Capture the cell that displays the provided text and extract its (X, Y) central coordinate. 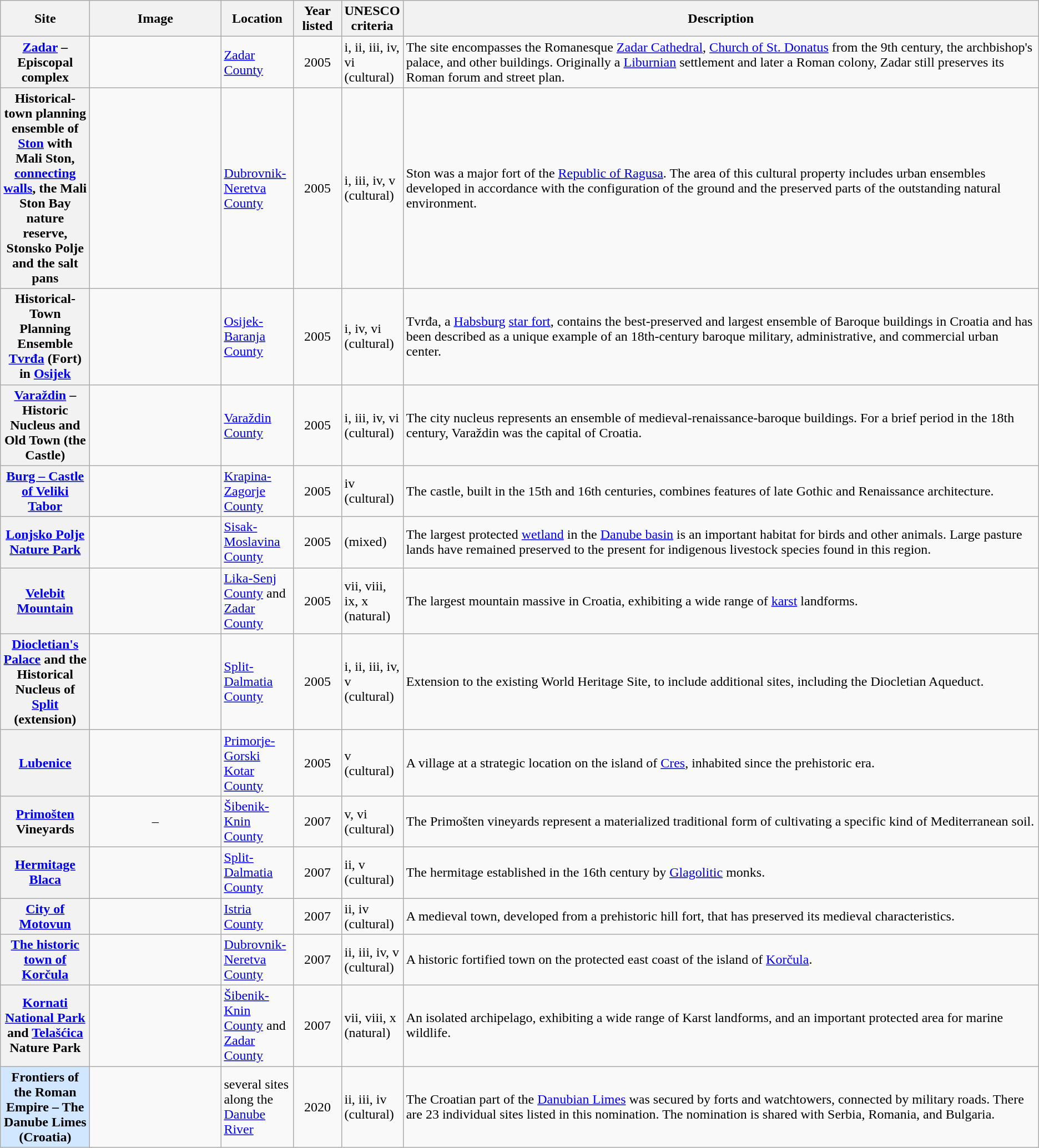
Zadar County (258, 62)
i, iii, iv, v (cultural) (372, 188)
Lonjsko Polje Nature Park (46, 542)
Varaždin County (258, 425)
Lika-Senj County and Zadar County (258, 600)
ii, v (cultural) (372, 872)
An isolated archipelago, exhibiting a wide range of Karst landforms, and an important protected area for marine wildlife. (720, 1026)
A village at a strategic location on the island of Cres, inhabited since the prehistoric era. (720, 762)
Zadar – Episcopal complex (46, 62)
vii, viii, ix, x (natural) (372, 600)
The hermitage established in the 16th century by Glagolitic monks. (720, 872)
iv (cultural) (372, 491)
The castle, built in the 15th and 16th centuries, combines features of late Gothic and Renaissance architecture. (720, 491)
City of Motovun (46, 916)
Location (258, 19)
2020 (317, 1107)
Hermitage Blaca (46, 872)
Šibenik-Knin County and Zadar County (258, 1026)
A historic fortified town on the protected east coast of the island of Korčula. (720, 960)
Image (155, 19)
Istria County (258, 916)
A medieval town, developed from a prehistoric hill fort, that has preserved its medieval characteristics. (720, 916)
Kornati National Park and Telašćica Nature Park (46, 1026)
v (cultural) (372, 762)
Primošten Vineyards (46, 821)
Historical-town planning ensemble of Ston with Mali Ston, connecting walls, the Mali Ston Bay nature reserve, Stonsko Polje and the salt pans (46, 188)
UNESCO criteria (372, 19)
Year listed (317, 19)
Description (720, 19)
Lubenice (46, 762)
i, ii, iii, iv, v (cultural) (372, 681)
several sites along the Danube River (258, 1107)
v, vi (cultural) (372, 821)
Burg – Castle of Veliki Tabor (46, 491)
Extension to the existing World Heritage Site, to include additional sites, including the Diocletian Aqueduct. (720, 681)
The Primošten vineyards represent a materialized traditional form of cultivating a specific kind of Mediterranean soil. (720, 821)
Sisak-Moslavina County (258, 542)
Diocletian's Palace and the Historical Nucleus of Split (extension) (46, 681)
Primorje-Gorski Kotar County (258, 762)
i, ii, iii, iv, vi (cultural) (372, 62)
i, iii, iv, vi (cultural) (372, 425)
– (155, 821)
Varaždin – Historic Nucleus and Old Town (the Castle) (46, 425)
vii, viii, x (natural) (372, 1026)
ii, iii, iv, v (cultural) (372, 960)
Osijek-Baranja County (258, 336)
i, iv, vi (cultural) (372, 336)
ii, iii, iv (cultural) (372, 1107)
Site (46, 19)
(mixed) (372, 542)
Frontiers of the Roman Empire – The Danube Limes (Croatia) (46, 1107)
Velebit Mountain (46, 600)
Šibenik-Knin County (258, 821)
Krapina-Zagorje County (258, 491)
ii, iv (cultural) (372, 916)
The largest mountain massive in Croatia, exhibiting a wide range of karst landforms. (720, 600)
Historical-Town Planning Ensemble Tvrđa (Fort) in Osijek (46, 336)
The historic town of Korčula (46, 960)
